Provide the (X, Y) coordinate of the cell's center where the given text is located.  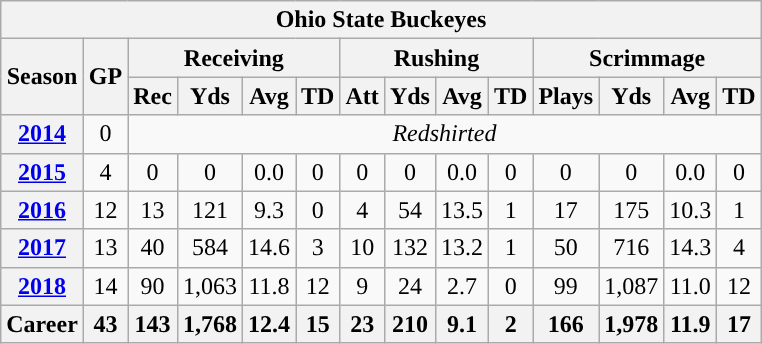
Rushing (436, 58)
2016 (42, 210)
90 (153, 286)
15 (318, 324)
43 (105, 324)
Redshirted (444, 134)
121 (210, 210)
11.8 (268, 286)
13.5 (462, 210)
1,768 (210, 324)
Career (42, 324)
13.2 (462, 248)
132 (410, 248)
Season (42, 77)
40 (153, 248)
3 (318, 248)
1,978 (632, 324)
10 (362, 248)
584 (210, 248)
14.3 (690, 248)
9 (362, 286)
9.3 (268, 210)
166 (566, 324)
143 (153, 324)
12.4 (268, 324)
54 (410, 210)
Receiving (234, 58)
2 (511, 324)
10.3 (690, 210)
GP (105, 77)
9.1 (462, 324)
175 (632, 210)
716 (632, 248)
Att (362, 96)
1,063 (210, 286)
2.7 (462, 286)
50 (566, 248)
23 (362, 324)
Rec (153, 96)
99 (566, 286)
210 (410, 324)
Ohio State Buckeyes (381, 20)
11.9 (690, 324)
1,087 (632, 286)
14.6 (268, 248)
24 (410, 286)
2015 (42, 172)
2017 (42, 248)
Scrimmage (647, 58)
11.0 (690, 286)
2014 (42, 134)
Plays (566, 96)
14 (105, 286)
2018 (42, 286)
